From the cell containing the given text, extract its center point as (X, Y) coordinate. 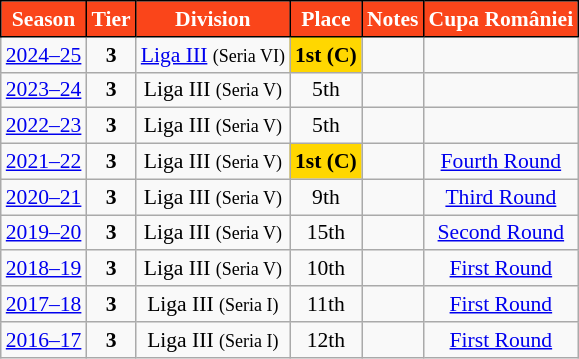
2019–20 (44, 233)
2023–24 (44, 90)
Place (326, 19)
9th (326, 197)
2018–19 (44, 269)
Notes (393, 19)
15th (326, 233)
2017–18 (44, 304)
Fourth Round (502, 162)
Season (44, 19)
2024–25 (44, 55)
11th (326, 304)
2016–17 (44, 340)
Liga III (Seria VI) (213, 55)
Second Round (502, 233)
Tier (110, 19)
Cupa României (502, 19)
Division (213, 19)
10th (326, 269)
12th (326, 340)
2021–22 (44, 162)
2020–21 (44, 197)
Third Round (502, 197)
2022–23 (44, 126)
